Return (x, y) of the center of cell containing provided text 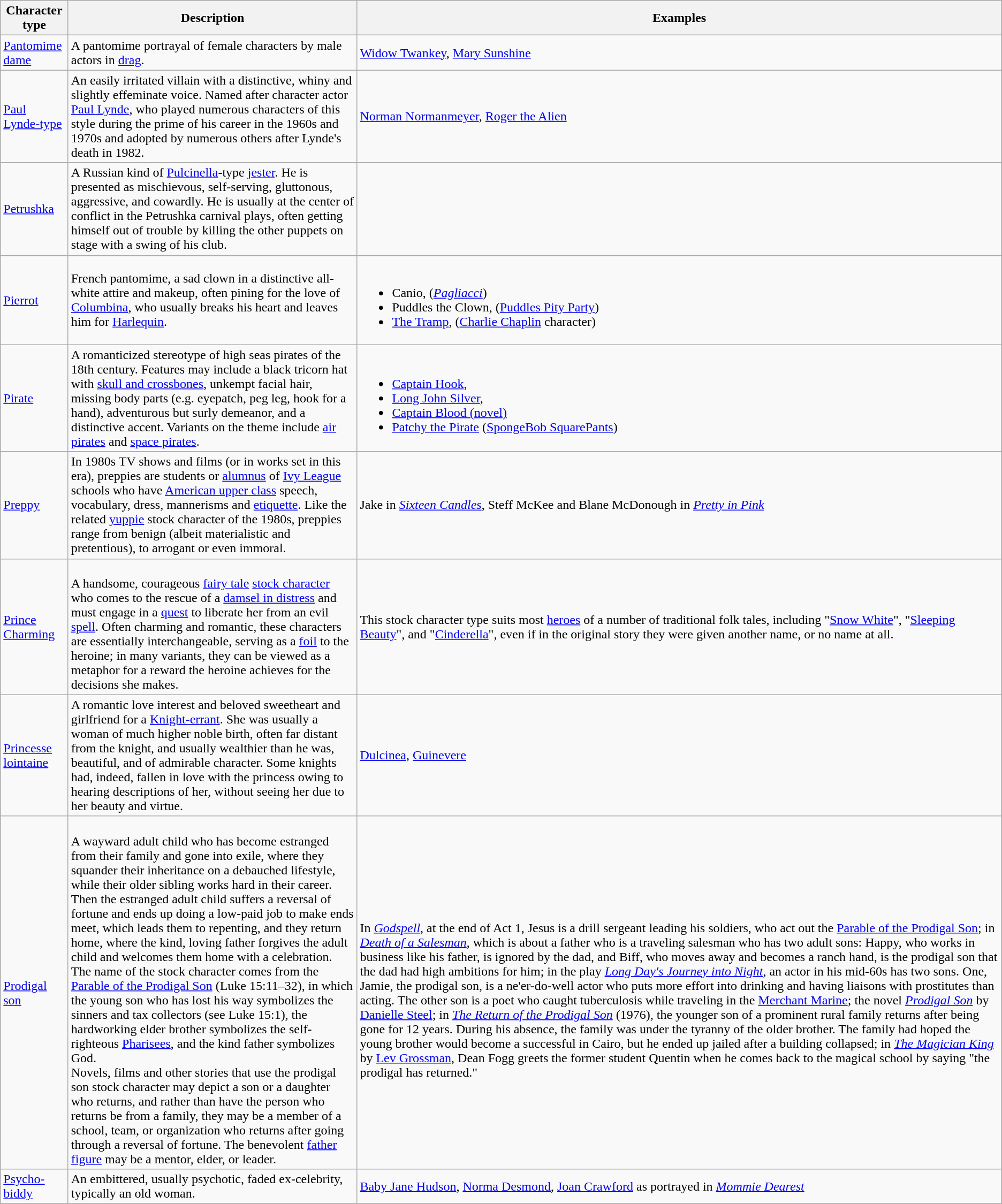
Baby Jane Hudson, Norma Desmond, Joan Crawford as portrayed in Mommie Dearest (679, 1186)
Character type (34, 18)
Prodigal son (34, 992)
Pierrot (34, 300)
Description (212, 18)
Examples (679, 18)
Psycho-biddy (34, 1186)
Jake in Sixteen Candles, Steff McKee and Blane McDonough in Pretty in Pink (679, 505)
A pantomime portrayal of female characters by male actors in drag. (212, 52)
Canio, (Pagliacci)Puddles the Clown, (Puddles Pity Party)The Tramp, (Charlie Chaplin character) (679, 300)
Princesse lointaine (34, 756)
Norman Normanmeyer, Roger the Alien (679, 117)
Widow Twankey, Mary Sunshine (679, 52)
Pirate (34, 398)
Captain Hook,Long John Silver,Captain Blood (novel)Patchy the Pirate (SpongeBob SquarePants) (679, 398)
An embittered, usually psychotic, faded ex-celebrity, typically an old woman. (212, 1186)
Dulcinea, Guinevere (679, 756)
Preppy (34, 505)
Paul Lynde-type (34, 117)
Prince Charming (34, 627)
Petrushka (34, 209)
Pantomime dame (34, 52)
